Find where the given text appears and provide that cell's center as (x, y) coordinate. 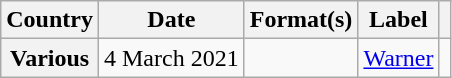
Country (50, 20)
4 March 2021 (171, 58)
Warner (398, 58)
Various (50, 58)
Label (398, 20)
Format(s) (301, 20)
Date (171, 20)
